Return [x, y] of the center of cell containing provided text 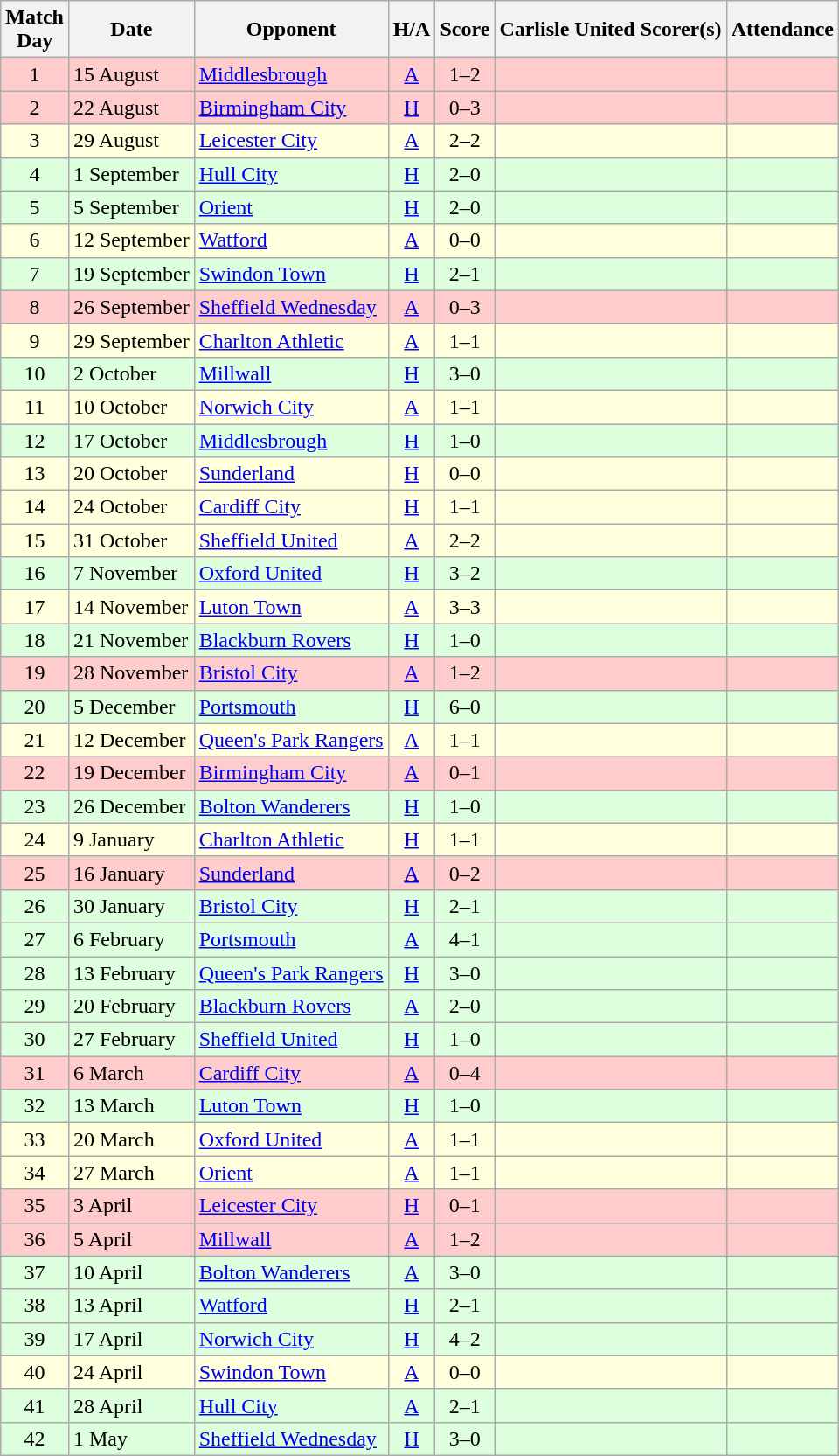
3–2 [465, 574]
22 [35, 773]
4 [35, 174]
6–0 [465, 707]
20 [35, 707]
Carlisle United Scorer(s) [610, 30]
17 [35, 607]
42 [35, 1439]
26 December [131, 806]
2 [35, 108]
21 November [131, 640]
13 March [131, 1106]
6 [35, 240]
4–1 [465, 939]
7 November [131, 574]
17 April [131, 1339]
9 [35, 340]
27 February [131, 1040]
24 April [131, 1372]
1 [35, 74]
29 August [131, 141]
38 [35, 1306]
24 October [131, 507]
28 November [131, 673]
26 [35, 906]
40 [35, 1372]
3–3 [465, 607]
12 December [131, 740]
19 December [131, 773]
4–2 [465, 1339]
3 [35, 141]
29 September [131, 340]
10 April [131, 1272]
Score [465, 30]
28 April [131, 1405]
30 January [131, 906]
10 [35, 373]
36 [35, 1239]
12 [35, 440]
5 December [131, 707]
3 April [131, 1206]
13 [35, 474]
24 [35, 839]
39 [35, 1339]
8 [35, 307]
20 March [131, 1139]
Attendance [782, 30]
21 [35, 740]
Date [131, 30]
9 January [131, 839]
27 [35, 939]
17 October [131, 440]
22 August [131, 108]
27 March [131, 1173]
Match Day [35, 30]
0–2 [465, 873]
32 [35, 1106]
19 September [131, 274]
23 [35, 806]
1 September [131, 174]
12 September [131, 240]
1 May [131, 1439]
14 November [131, 607]
29 [35, 1007]
18 [35, 640]
31 October [131, 540]
6 February [131, 939]
14 [35, 507]
20 February [131, 1007]
5 September [131, 207]
Opponent [291, 30]
28 [35, 973]
H/A [412, 30]
37 [35, 1272]
19 [35, 673]
20 October [131, 474]
41 [35, 1405]
30 [35, 1040]
25 [35, 873]
13 April [131, 1306]
16 January [131, 873]
0–4 [465, 1073]
26 September [131, 307]
5 April [131, 1239]
13 February [131, 973]
33 [35, 1139]
16 [35, 574]
34 [35, 1173]
31 [35, 1073]
15 August [131, 74]
2 October [131, 373]
7 [35, 274]
10 October [131, 407]
35 [35, 1206]
6 March [131, 1073]
15 [35, 540]
11 [35, 407]
5 [35, 207]
